Return the (X, Y) coordinate for the center point of the cell that contains the specified text.  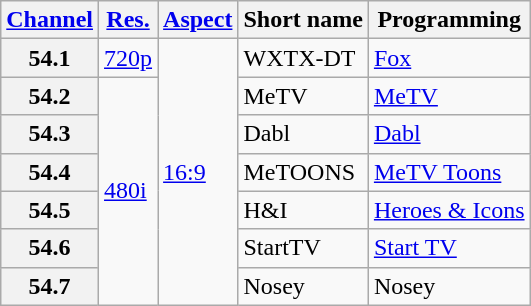
Channel (50, 20)
16:9 (198, 172)
Start TV (449, 248)
WXTX-DT (303, 58)
54.1 (50, 58)
54.2 (50, 96)
H&I (303, 210)
MeTV Toons (449, 172)
54.6 (50, 248)
StartTV (303, 248)
Heroes & Icons (449, 210)
Res. (128, 20)
MeTOONS (303, 172)
Aspect (198, 20)
Fox (449, 58)
480i (128, 191)
Programming (449, 20)
54.5 (50, 210)
720p (128, 58)
54.4 (50, 172)
54.7 (50, 286)
54.3 (50, 134)
Short name (303, 20)
